Return the (X, Y) coordinate for the center point of the cell that contains the specified text.  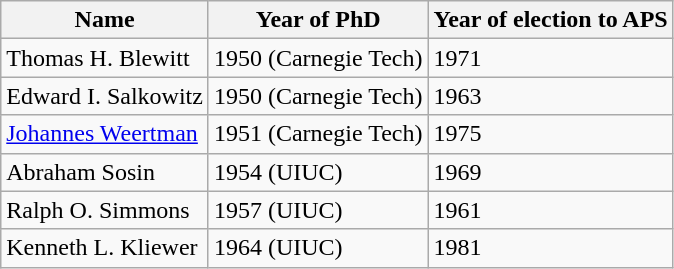
Kenneth L. Kliewer (105, 248)
1957 (UIUC) (318, 210)
Abraham Sosin (105, 172)
1954 (UIUC) (318, 172)
Year of election to APS (550, 20)
1963 (550, 96)
1975 (550, 134)
1961 (550, 210)
Year of PhD (318, 20)
Thomas H. Blewitt (105, 58)
Name (105, 20)
1969 (550, 172)
Ralph O. Simmons (105, 210)
1951 (Carnegie Tech) (318, 134)
1964 (UIUC) (318, 248)
Johannes Weertman (105, 134)
1981 (550, 248)
1971 (550, 58)
Edward I. Salkowitz (105, 96)
